Search for the cell housing the specified text and yield its [X, Y] center coordinate. 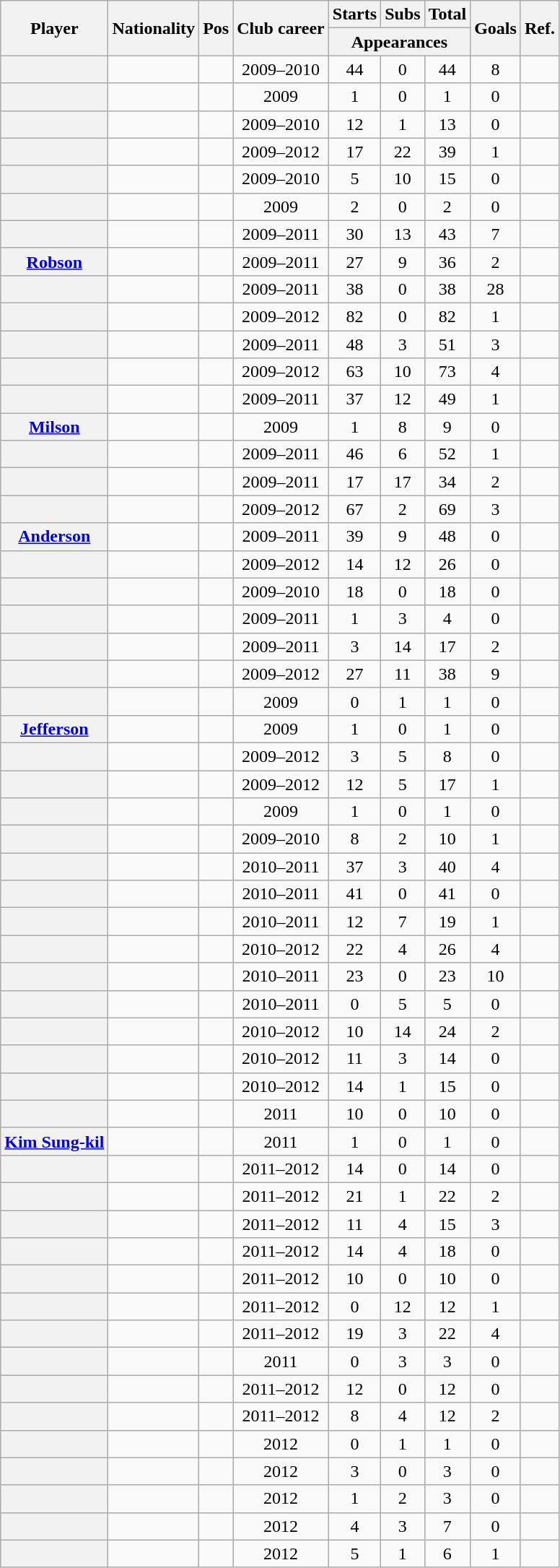
43 [447, 234]
Pos [216, 28]
73 [447, 372]
63 [354, 372]
Subs [403, 14]
34 [447, 482]
Jefferson [55, 729]
24 [447, 1031]
Milson [55, 427]
52 [447, 454]
51 [447, 345]
Appearances [399, 42]
Kim Sung-kil [55, 1141]
49 [447, 399]
Starts [354, 14]
46 [354, 454]
69 [447, 509]
Robson [55, 261]
Club career [281, 28]
67 [354, 509]
28 [496, 289]
Ref. [540, 28]
Nationality [154, 28]
Goals [496, 28]
36 [447, 261]
Player [55, 28]
30 [354, 234]
Anderson [55, 537]
40 [447, 867]
21 [354, 1196]
Total [447, 14]
